Return the (X, Y) coordinate for the center point of the cell that contains the specified text.  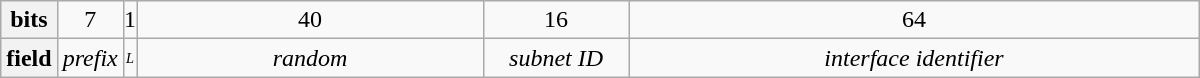
7 (90, 20)
16 (556, 20)
subnet ID (556, 58)
40 (310, 20)
bits (29, 20)
interface identifier (914, 58)
prefix (90, 58)
field (29, 58)
64 (914, 20)
random (310, 58)
L (130, 58)
1 (130, 20)
